Return (X, Y) of the center of cell containing provided text 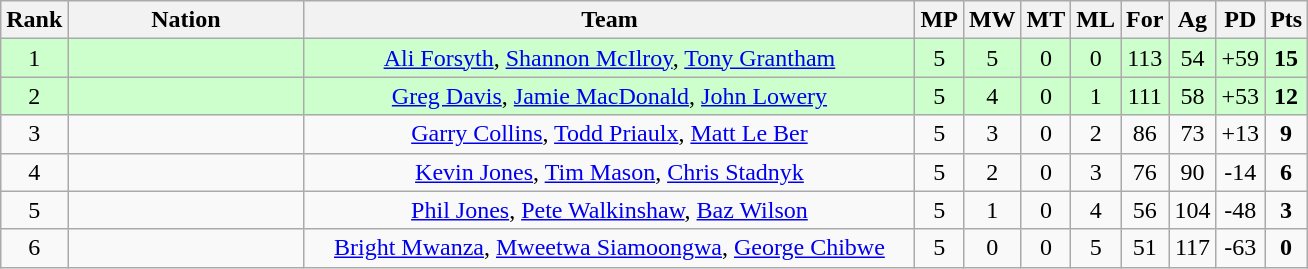
+53 (1240, 96)
Team (610, 20)
MP (939, 20)
56 (1145, 210)
Garry Collins, Todd Priaulx, Matt Le Ber (610, 134)
PD (1240, 20)
MT (1046, 20)
90 (1192, 172)
Greg Davis, Jamie MacDonald, John Lowery (610, 96)
MW (992, 20)
51 (1145, 248)
12 (1286, 96)
Rank (34, 20)
-14 (1240, 172)
104 (1192, 210)
76 (1145, 172)
111 (1145, 96)
113 (1145, 58)
ML (1096, 20)
Nation (186, 20)
58 (1192, 96)
For (1145, 20)
Ali Forsyth, Shannon McIlroy, Tony Grantham (610, 58)
+59 (1240, 58)
54 (1192, 58)
9 (1286, 134)
-48 (1240, 210)
Bright Mwanza, Mweetwa Siamoongwa, George Chibwe (610, 248)
Pts (1286, 20)
15 (1286, 58)
+13 (1240, 134)
117 (1192, 248)
73 (1192, 134)
Ag (1192, 20)
Phil Jones, Pete Walkinshaw, Baz Wilson (610, 210)
Kevin Jones, Tim Mason, Chris Stadnyk (610, 172)
-63 (1240, 248)
86 (1145, 134)
